From the cell containing the given text, extract its center point as [X, Y] coordinate. 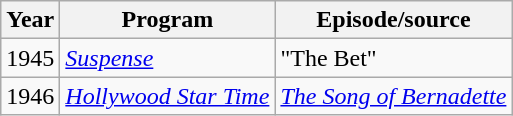
Episode/source [394, 20]
The Song of Bernadette [394, 96]
Program [168, 20]
Suspense [168, 58]
"The Bet" [394, 58]
1945 [30, 58]
Year [30, 20]
1946 [30, 96]
Hollywood Star Time [168, 96]
